Output the [X, Y] coordinate of the center of the cell containing the given text.  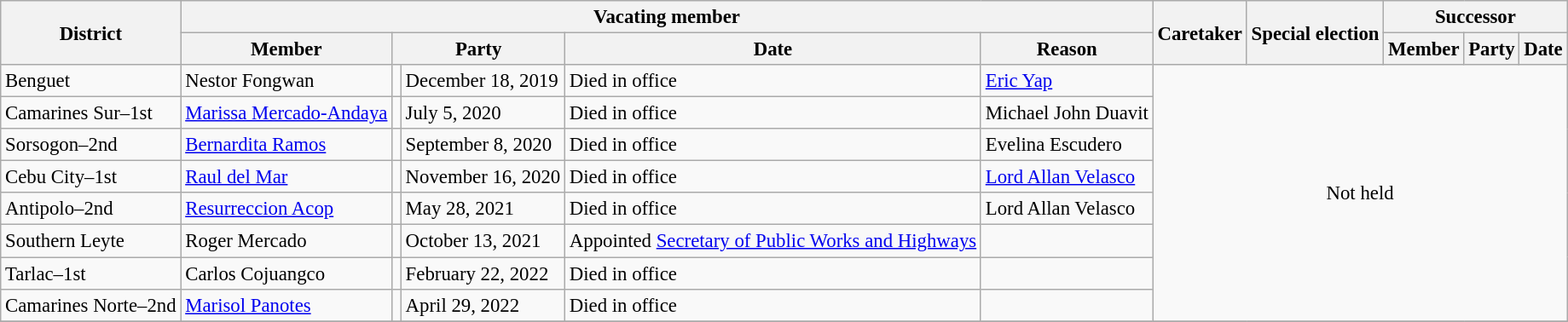
September 8, 2020 [483, 145]
Not held [1360, 193]
October 13, 2021 [483, 241]
Appointed Secretary of Public Works and Highways [773, 241]
Carlos Cojuangco [286, 273]
Camarines Norte–2nd [90, 305]
May 28, 2021 [483, 209]
Reason [1067, 49]
District [90, 32]
April 29, 2022 [483, 305]
Successor [1475, 17]
July 5, 2020 [483, 113]
Evelina Escudero [1067, 145]
February 22, 2022 [483, 273]
Camarines Sur–1st [90, 113]
Antipolo–2nd [90, 209]
Caretaker [1200, 32]
Benguet [90, 81]
November 16, 2020 [483, 177]
Special election [1315, 32]
Raul del Mar [286, 177]
Resurreccion Acop [286, 209]
Southern Leyte [90, 241]
Marissa Mercado-Andaya [286, 113]
Cebu City–1st [90, 177]
December 18, 2019 [483, 81]
Eric Yap [1067, 81]
Bernardita Ramos [286, 145]
Tarlac–1st [90, 273]
Nestor Fongwan [286, 81]
Michael John Duavit [1067, 113]
Sorsogon–2nd [90, 145]
Marisol Panotes [286, 305]
Vacating member [667, 17]
Roger Mercado [286, 241]
